Return the (X, Y) coordinate for the center point of the cell that contains the specified text.  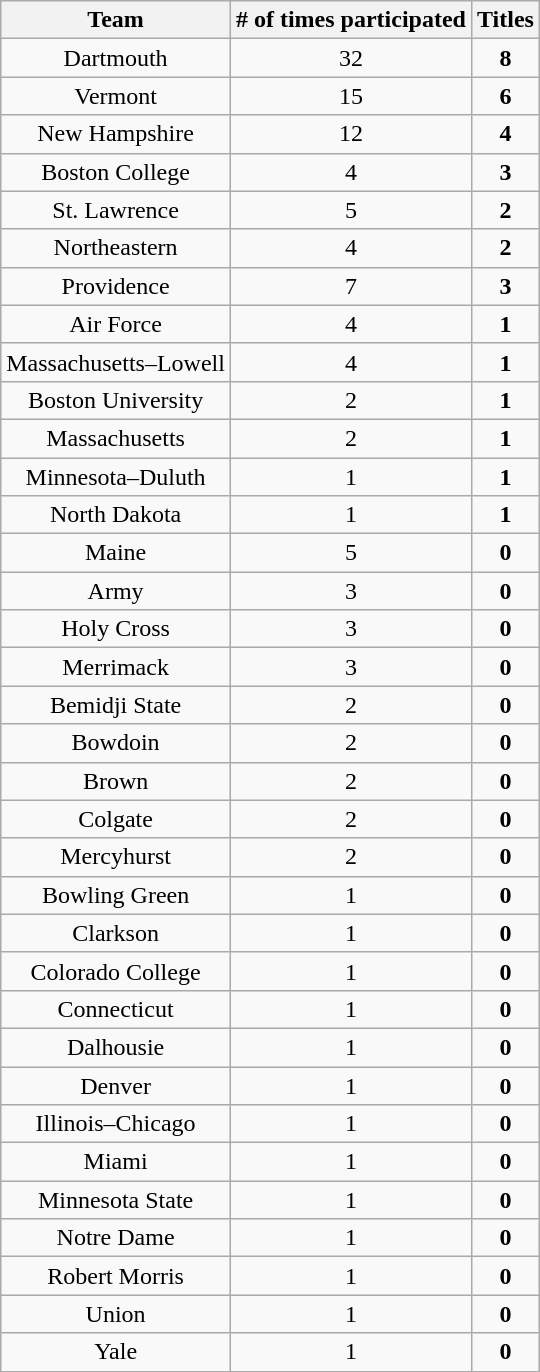
Connecticut (116, 1009)
Dalhousie (116, 1047)
St. Lawrence (116, 210)
Titles (505, 20)
Colorado College (116, 971)
New Hampshire (116, 134)
Colgate (116, 819)
Massachusetts (116, 438)
Holy Cross (116, 629)
15 (350, 96)
Merrimack (116, 667)
Minnesota–Duluth (116, 477)
Illinois–Chicago (116, 1124)
Yale (116, 1352)
Air Force (116, 324)
Dartmouth (116, 58)
Providence (116, 286)
Massachusetts–Lowell (116, 362)
Mercyhurst (116, 857)
6 (505, 96)
Notre Dame (116, 1238)
# of times participated (350, 20)
Bowling Green (116, 895)
Boston College (116, 172)
Team (116, 20)
North Dakota (116, 515)
Maine (116, 553)
Brown (116, 781)
Bemidji State (116, 705)
Robert Morris (116, 1276)
Union (116, 1314)
Denver (116, 1085)
12 (350, 134)
Northeastern (116, 248)
Bowdoin (116, 743)
Vermont (116, 96)
7 (350, 286)
8 (505, 58)
Clarkson (116, 933)
Boston University (116, 400)
Army (116, 591)
32 (350, 58)
Miami (116, 1162)
Minnesota State (116, 1200)
